Pinpoint the cell where the given text exists, returning its (x, y) midpoint coordinate. 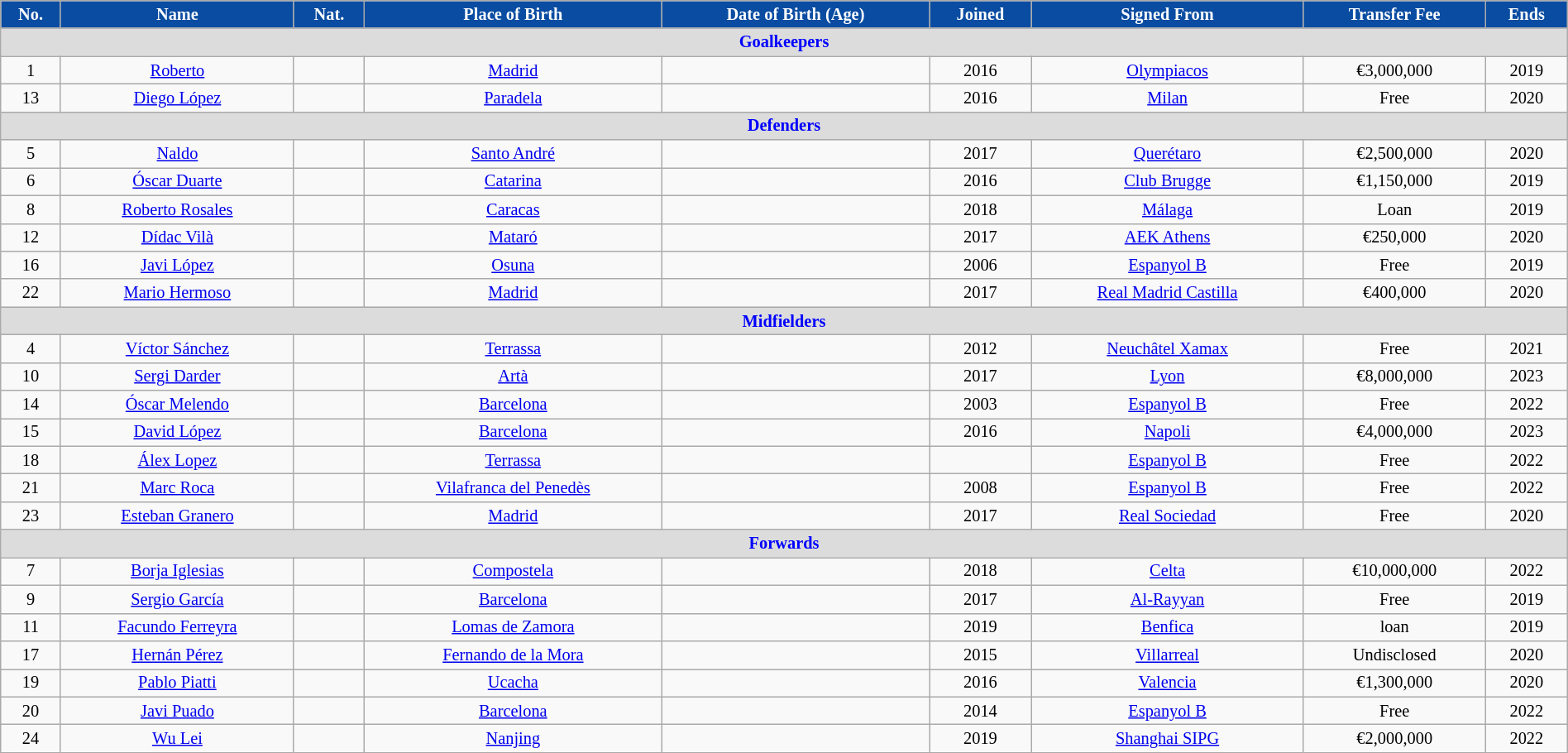
Defenders (784, 126)
Fernando de la Mora (514, 655)
2021 (1527, 348)
Date of Birth (Age) (796, 14)
Signed From (1168, 14)
13 (31, 98)
Forwards (784, 544)
Goalkeepers (784, 42)
Artà (514, 376)
15 (31, 432)
€1,150,000 (1394, 181)
Marc Roca (177, 487)
24 (31, 738)
loan (1394, 627)
6 (31, 181)
21 (31, 487)
Vilafranca del Penedès (514, 487)
Real Sociedad (1168, 516)
Ucacha (514, 683)
No. (31, 14)
Mario Hermoso (177, 293)
€400,000 (1394, 293)
Transfer Fee (1394, 14)
2003 (981, 405)
19 (31, 683)
2014 (981, 711)
5 (31, 154)
Name (177, 14)
€10,000,000 (1394, 571)
Facundo Ferreyra (177, 627)
1 (31, 70)
16 (31, 265)
Víctor Sánchez (177, 348)
14 (31, 405)
Óscar Melendo (177, 405)
Santo André (514, 154)
€2,000,000 (1394, 738)
Loan (1394, 209)
4 (31, 348)
10 (31, 376)
€2,500,000 (1394, 154)
7 (31, 571)
Catarina (514, 181)
Neuchâtel Xamax (1168, 348)
Óscar Duarte (177, 181)
Compostela (514, 571)
Undisclosed (1394, 655)
2015 (981, 655)
Javi Puado (177, 711)
Caracas (514, 209)
23 (31, 516)
Sergi Darder (177, 376)
€250,000 (1394, 237)
Joined (981, 14)
AEK Athens (1168, 237)
Dídac Vilà (177, 237)
Málaga (1168, 209)
Napoli (1168, 432)
Lomas de Zamora (514, 627)
Shanghai SIPG (1168, 738)
Wu Lei (177, 738)
Club Brugge (1168, 181)
€8,000,000 (1394, 376)
Real Madrid Castilla (1168, 293)
2008 (981, 487)
Olympiacos (1168, 70)
12 (31, 237)
11 (31, 627)
Sergio García (177, 599)
€1,300,000 (1394, 683)
Esteban Granero (177, 516)
Paradela (514, 98)
Querétaro (1168, 154)
Benfica (1168, 627)
2006 (981, 265)
Place of Birth (514, 14)
Álex Lopez (177, 460)
17 (31, 655)
Midfielders (784, 321)
Celta (1168, 571)
18 (31, 460)
Roberto Rosales (177, 209)
Roberto (177, 70)
20 (31, 711)
2012 (981, 348)
Al-Rayyan (1168, 599)
Valencia (1168, 683)
€4,000,000 (1394, 432)
Javi López (177, 265)
David López (177, 432)
22 (31, 293)
Ends (1527, 14)
€3,000,000 (1394, 70)
Diego López (177, 98)
Milan (1168, 98)
Villarreal (1168, 655)
Pablo Piatti (177, 683)
Naldo (177, 154)
Nanjing (514, 738)
Osuna (514, 265)
9 (31, 599)
Lyon (1168, 376)
Borja Iglesias (177, 571)
8 (31, 209)
Nat. (329, 14)
Hernán Pérez (177, 655)
Mataró (514, 237)
